Extract the (x, y) coordinate from the center of the cell holding the provided text.  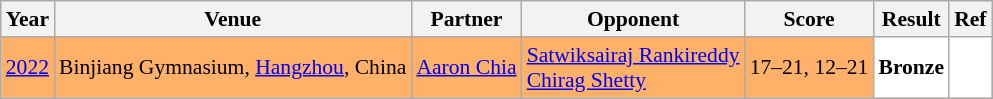
Score (810, 19)
Opponent (634, 19)
Ref (970, 19)
Result (911, 19)
17–21, 12–21 (810, 68)
Partner (466, 19)
Year (28, 19)
2022 (28, 68)
Binjiang Gymnasium, Hangzhou, China (232, 68)
Satwiksairaj Rankireddy Chirag Shetty (634, 68)
Aaron Chia (466, 68)
Venue (232, 19)
Bronze (911, 68)
